Output the (x, y) coordinate of the center of the cell containing the given text.  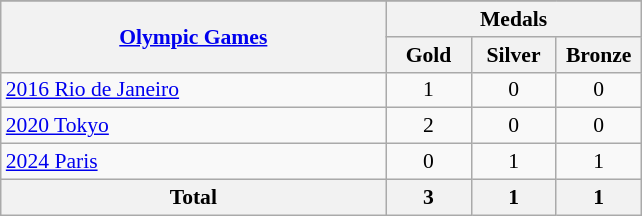
2 (428, 126)
2020 Tokyo (194, 126)
Silver (514, 54)
3 (428, 197)
2016 Rio de Janeiro (194, 90)
Medals (514, 19)
2024 Paris (194, 161)
Gold (428, 54)
Total (194, 197)
Olympic Games (194, 36)
Bronze (598, 54)
